Output the [X, Y] coordinate of the center of the cell containing the given text.  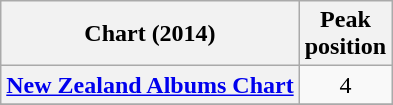
Peakposition [345, 34]
Chart (2014) [150, 34]
4 [345, 85]
New Zealand Albums Chart [150, 85]
